Pinpoint the cell where the given text exists, returning its (x, y) midpoint coordinate. 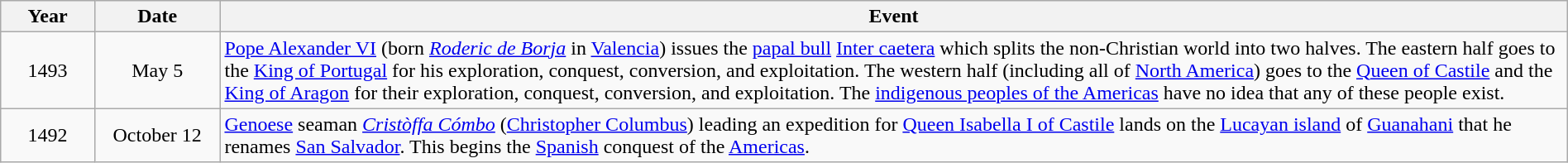
October 12 (157, 136)
1492 (48, 136)
Year (48, 17)
Date (157, 17)
May 5 (157, 70)
1493 (48, 70)
Event (893, 17)
